Output the [x, y] coordinate of the center of the cell containing the given text.  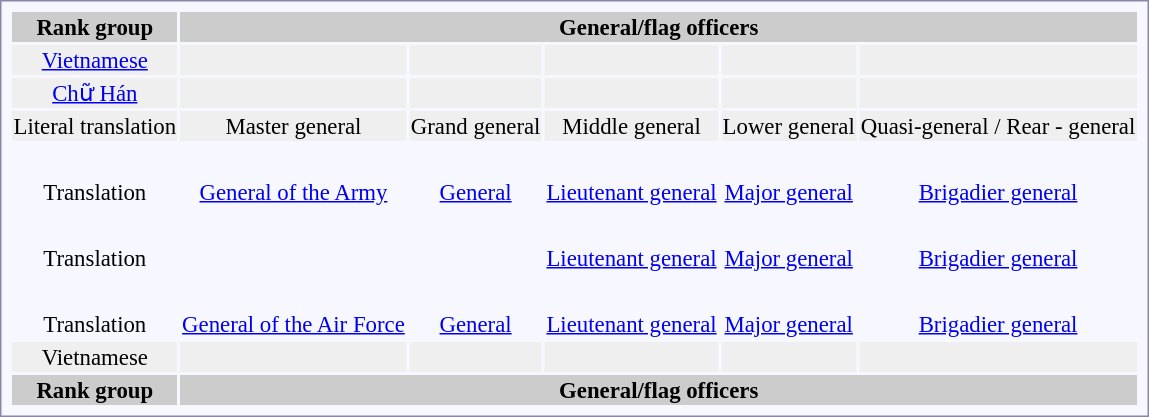
Literal translation [95, 126]
Lower general [788, 126]
General of the Air Force [294, 324]
Master general [294, 126]
Grand general [476, 126]
Quasi-general / Rear - general [998, 126]
Chữ Hán [95, 93]
General of the Army [294, 192]
Middle general [632, 126]
